Locate the cell with the specified text and output its [x, y] center coordinate. 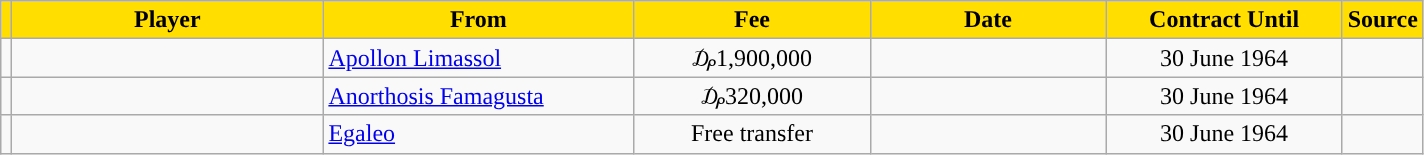
Source [1382, 20]
Contract Until [1224, 20]
Free transfer [752, 134]
Player [168, 20]
Fee [752, 20]
Egaleo [478, 134]
₯1,900,000 [752, 58]
Apollon Limassol [478, 58]
Date [988, 20]
From [478, 20]
Anorthosis Famagusta [478, 96]
₯320,000 [752, 96]
